Return the [x, y] coordinate for the center point of the cell that contains the specified text.  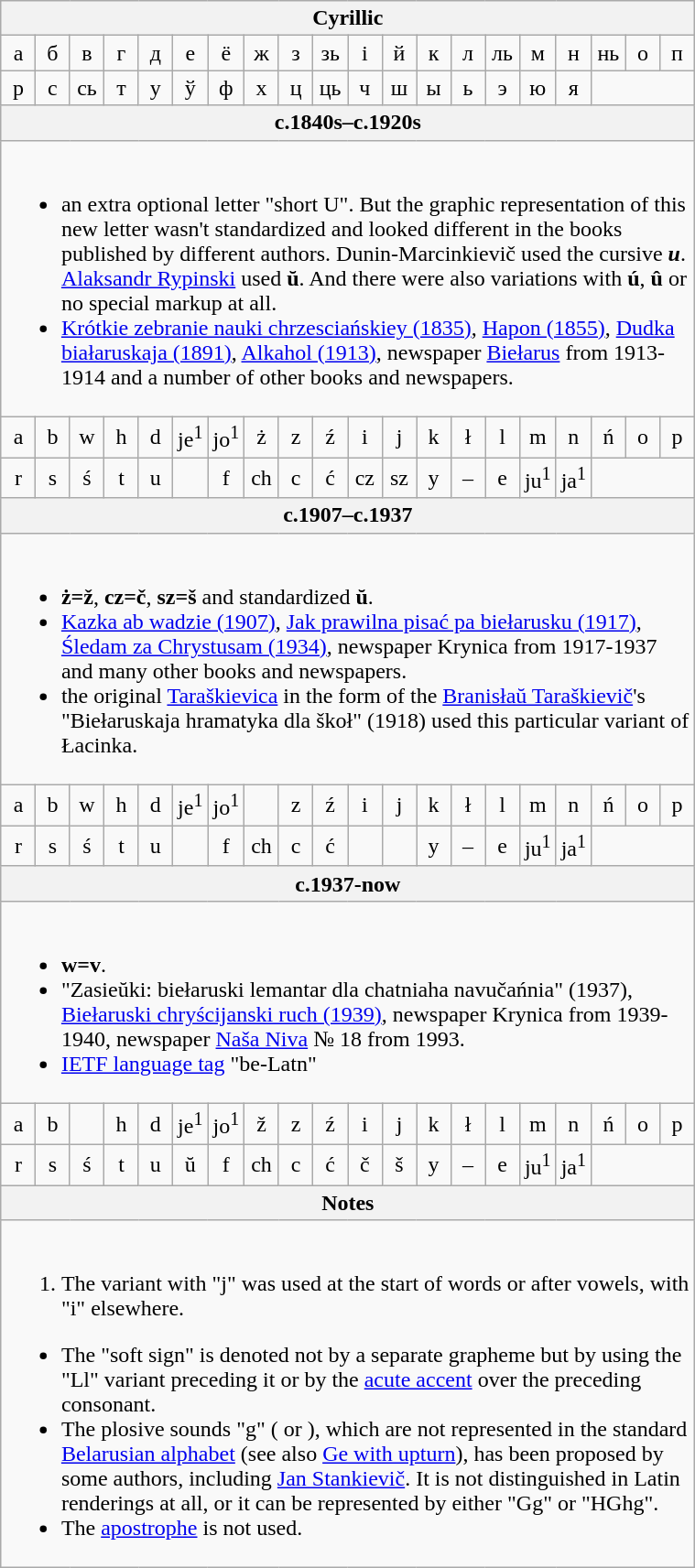
э [503, 88]
ё [226, 53]
м [538, 53]
сь [87, 88]
Cyrillic [348, 18]
р [18, 88]
с [53, 88]
х [262, 88]
ць [331, 88]
й [399, 53]
ж [262, 53]
у [156, 88]
ль [503, 53]
г [121, 53]
c.1907–c.1937 [348, 515]
ш [399, 88]
ц [295, 88]
ŭ [190, 1164]
ч [365, 88]
о [643, 53]
c.1937-now [348, 883]
ь [467, 88]
зь [331, 53]
ž [262, 1124]
б [53, 53]
і [365, 53]
п [678, 53]
ф [226, 88]
cz [365, 478]
в [87, 53]
к [434, 53]
č [365, 1164]
л [467, 53]
нь [609, 53]
д [156, 53]
т [121, 88]
н [573, 53]
ю [538, 88]
ż [262, 438]
а [18, 53]
c.1840s–c.1920s [348, 123]
з [295, 53]
sz [399, 478]
ў [190, 88]
š [399, 1164]
е [190, 53]
Notes [348, 1203]
ы [434, 88]
я [573, 88]
